Find where the given text appears and provide that cell's center as (X, Y) coordinate. 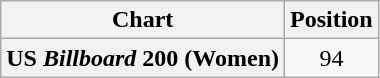
US Billboard 200 (Women) (143, 58)
94 (332, 58)
Chart (143, 20)
Position (332, 20)
